From the cell containing the given text, extract its center point as [X, Y] coordinate. 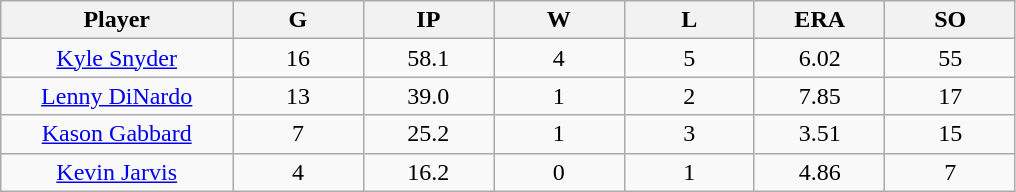
ERA [819, 20]
39.0 [428, 96]
Player [117, 20]
13 [298, 96]
Kason Gabbard [117, 134]
15 [950, 134]
3 [689, 134]
58.1 [428, 58]
Kyle Snyder [117, 58]
4.86 [819, 172]
IP [428, 20]
Kevin Jarvis [117, 172]
5 [689, 58]
G [298, 20]
2 [689, 96]
16.2 [428, 172]
16 [298, 58]
0 [559, 172]
55 [950, 58]
25.2 [428, 134]
Lenny DiNardo [117, 96]
L [689, 20]
3.51 [819, 134]
7.85 [819, 96]
6.02 [819, 58]
17 [950, 96]
SO [950, 20]
W [559, 20]
